For the text-containing cell, return its midpoint in (X, Y) coordinate format. 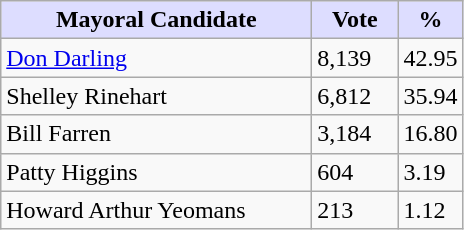
35.94 (430, 96)
Don Darling (156, 58)
1.12 (430, 210)
Bill Farren (156, 134)
6,812 (355, 96)
Patty Higgins (156, 172)
Mayoral Candidate (156, 20)
8,139 (355, 58)
3,184 (355, 134)
Vote (355, 20)
Shelley Rinehart (156, 96)
3.19 (430, 172)
% (430, 20)
16.80 (430, 134)
42.95 (430, 58)
Howard Arthur Yeomans (156, 210)
604 (355, 172)
213 (355, 210)
